Scan for the cell matching the given text and deliver its (x, y) coordinate at center. 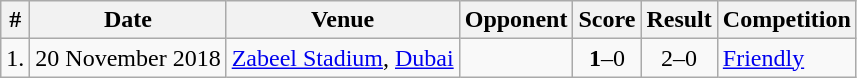
Friendly (786, 58)
Result (679, 20)
# (16, 20)
Zabeel Stadium, Dubai (342, 58)
1. (16, 58)
Score (607, 20)
1–0 (607, 58)
Opponent (516, 20)
Venue (342, 20)
2–0 (679, 58)
Competition (786, 20)
Date (128, 20)
20 November 2018 (128, 58)
